Output the (X, Y) coordinate of the center of the cell containing the given text.  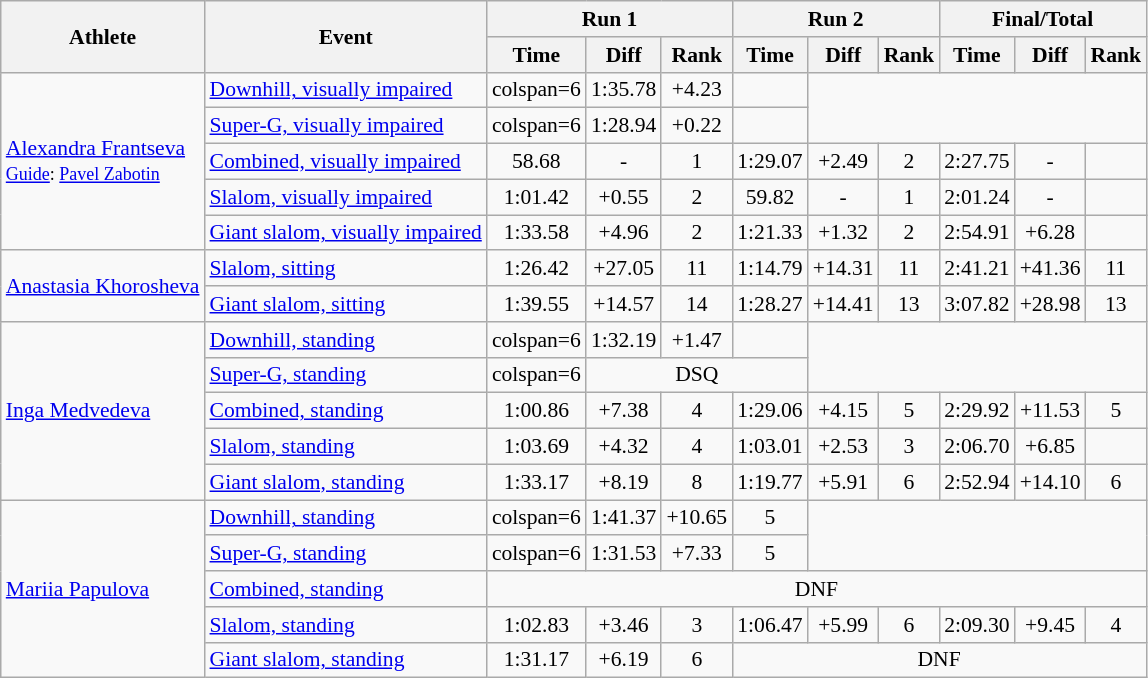
+9.45 (1050, 625)
Giant slalom, sitting (346, 304)
1:29.07 (770, 162)
+6.28 (1050, 233)
Athlete (103, 36)
2:52.94 (976, 482)
14 (696, 304)
+4.15 (844, 411)
2:09.30 (976, 625)
+7.38 (624, 411)
1:41.37 (624, 518)
+11.53 (1050, 411)
+4.32 (624, 447)
1:26.42 (536, 269)
2:41.21 (976, 269)
Inga Medvedeva (103, 411)
Super-G, visually impaired (346, 126)
59.82 (770, 197)
+5.99 (844, 625)
1:31.17 (536, 660)
+4.23 (696, 90)
1:03.69 (536, 447)
+14.41 (844, 304)
2:27.75 (976, 162)
+4.96 (624, 233)
1:33.58 (536, 233)
Run 2 (836, 19)
Final/Total (1042, 19)
+8.19 (624, 482)
+7.33 (696, 554)
2:29.92 (976, 411)
1:01.42 (536, 197)
Event (346, 36)
1:21.33 (770, 233)
1:02.83 (536, 625)
+5.91 (844, 482)
1:28.27 (770, 304)
Combined, visually impaired (346, 162)
Slalom, visually impaired (346, 197)
Run 1 (610, 19)
2:54.91 (976, 233)
Mariia Papulova (103, 589)
3:07.82 (976, 304)
+0.22 (696, 126)
1:03.01 (770, 447)
+10.65 (696, 518)
+14.31 (844, 269)
58.68 (536, 162)
1:33.17 (536, 482)
+6.19 (624, 660)
Anastasia Khorosheva (103, 286)
DSQ (697, 375)
+41.36 (1050, 269)
1:19.77 (770, 482)
1:32.19 (624, 340)
+27.05 (624, 269)
8 (696, 482)
+0.55 (624, 197)
+2.53 (844, 447)
2:06.70 (976, 447)
1:28.94 (624, 126)
1:00.86 (536, 411)
Downhill, visually impaired (346, 90)
+28.98 (1050, 304)
1:14.79 (770, 269)
+14.10 (1050, 482)
+14.57 (624, 304)
Alexandra FrantsevaGuide: Pavel Zabotin (103, 161)
1:35.78 (624, 90)
+3.46 (624, 625)
+1.47 (696, 340)
1:39.55 (536, 304)
+6.85 (1050, 447)
+1.32 (844, 233)
1:29.06 (770, 411)
2:01.24 (976, 197)
1:31.53 (624, 554)
+2.49 (844, 162)
1:06.47 (770, 625)
Slalom, sitting (346, 269)
Giant slalom, visually impaired (346, 233)
